Capture the cell that displays the provided text and extract its (x, y) central coordinate. 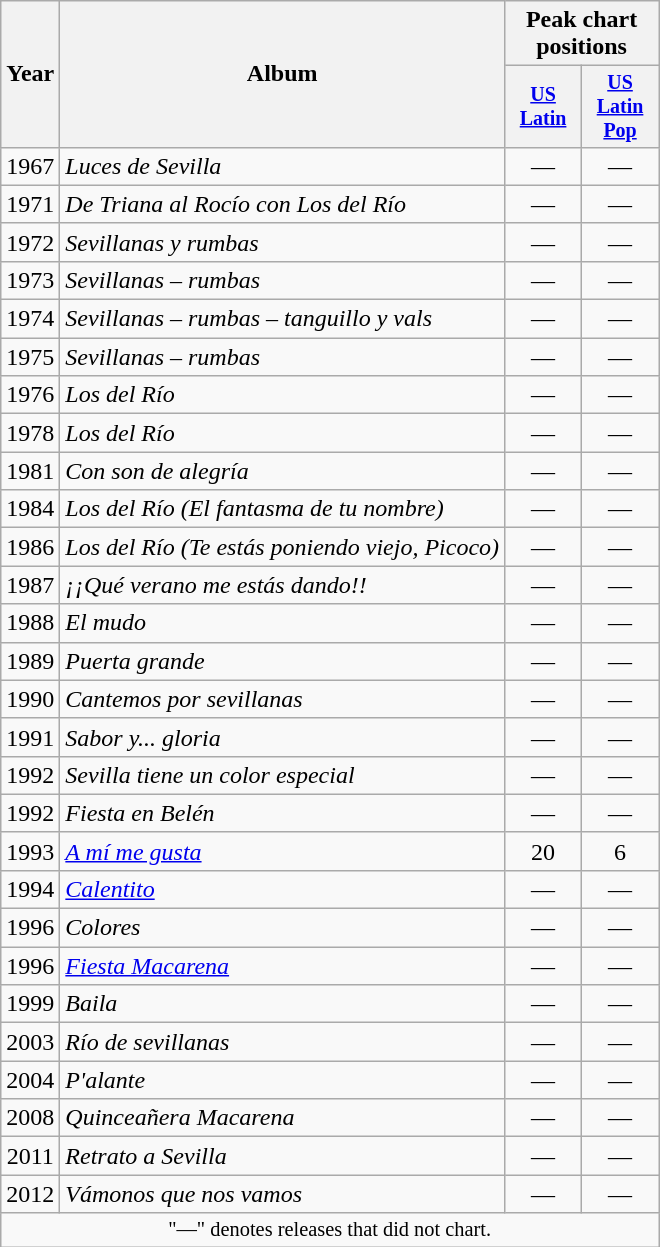
1975 (30, 357)
1972 (30, 242)
Colores (282, 928)
Fiesta en Belén (282, 813)
Río de sevillanas (282, 1042)
Retrato a Sevilla (282, 1156)
2004 (30, 1080)
Sevillanas – rumbas – tanguillo y vals (282, 319)
1999 (30, 1004)
1990 (30, 699)
1973 (30, 280)
1981 (30, 471)
Sevillanas y rumbas (282, 242)
Quinceañera Macarena (282, 1118)
A mí me gusta (282, 851)
6 (620, 851)
USLatin (544, 106)
¡¡Qué verano me estás dando!! (282, 585)
1974 (30, 319)
1976 (30, 395)
Year (30, 74)
1967 (30, 166)
Con son de alegría (282, 471)
1993 (30, 851)
Los del Río (El fantasma de tu nombre) (282, 509)
El mudo (282, 623)
2003 (30, 1042)
1987 (30, 585)
US Latin Pop (620, 106)
1971 (30, 204)
Cantemos por sevillanas (282, 699)
Fiesta Macarena (282, 966)
2012 (30, 1194)
1984 (30, 509)
1978 (30, 433)
1991 (30, 737)
Puerta grande (282, 661)
Luces de Sevilla (282, 166)
1994 (30, 889)
20 (544, 851)
P'alante (282, 1080)
Album (282, 74)
Sevilla tiene un color especial (282, 775)
2008 (30, 1118)
Calentito (282, 889)
1988 (30, 623)
1986 (30, 547)
Vámonos que nos vamos (282, 1194)
Peak chart positions (582, 34)
Sabor y... gloria (282, 737)
De Triana al Rocío con Los del Río (282, 204)
"—" denotes releases that did not chart. (330, 1230)
Baila (282, 1004)
1989 (30, 661)
Los del Río (Te estás poniendo viejo, Picoco) (282, 547)
2011 (30, 1156)
